Capture the cell that displays the provided text and extract its (x, y) central coordinate. 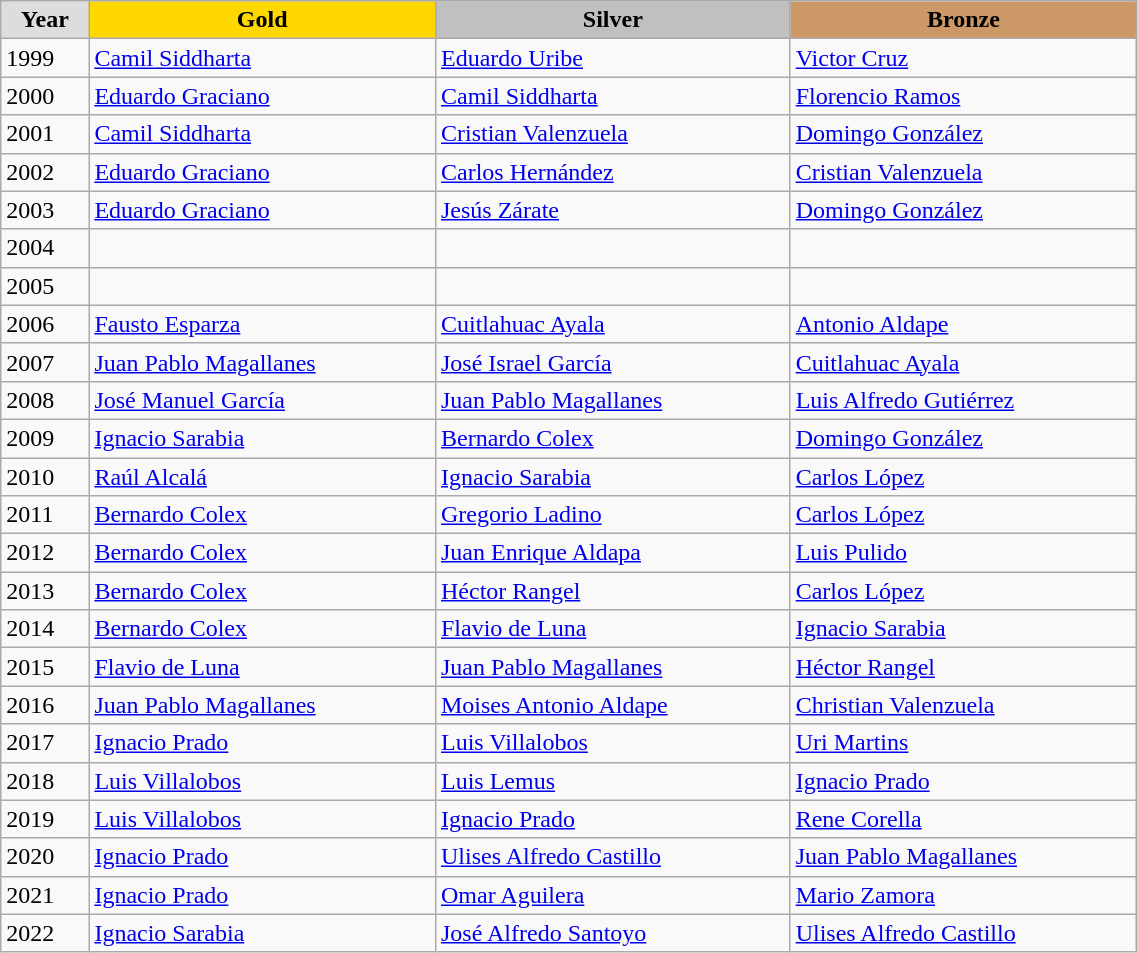
2013 (45, 591)
1999 (45, 58)
José Manuel García (262, 400)
Florencio Ramos (964, 96)
2019 (45, 819)
2004 (45, 248)
Antonio Aldape (964, 324)
Juan Enrique Aldapa (612, 553)
Mario Zamora (964, 895)
2009 (45, 438)
Moises Antonio Aldape (612, 705)
Rene Corella (964, 819)
Luis Pulido (964, 553)
Bronze (964, 20)
Carlos Hernández (612, 172)
Year (45, 20)
Christian Valenzuela (964, 705)
Gold (262, 20)
2014 (45, 629)
2020 (45, 857)
Omar Aguilera (612, 895)
2018 (45, 781)
José Israel García (612, 362)
2021 (45, 895)
2017 (45, 743)
2003 (45, 210)
2022 (45, 933)
Jesús Zárate (612, 210)
2005 (45, 286)
2016 (45, 705)
Fausto Esparza (262, 324)
2001 (45, 134)
2010 (45, 477)
José Alfredo Santoyo (612, 933)
Gregorio Ladino (612, 515)
2007 (45, 362)
2006 (45, 324)
2015 (45, 667)
Silver (612, 20)
Eduardo Uribe (612, 58)
2000 (45, 96)
Luis Alfredo Gutiérrez (964, 400)
Raúl Alcalá (262, 477)
2008 (45, 400)
2012 (45, 553)
Victor Cruz (964, 58)
2002 (45, 172)
Uri Martins (964, 743)
Luis Lemus (612, 781)
2011 (45, 515)
